Find where the given text appears and provide that cell's center as (X, Y) coordinate. 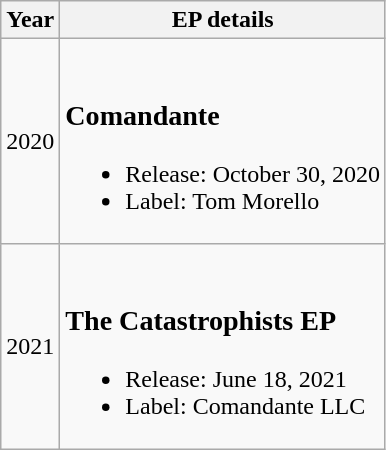
2021 (30, 346)
EP details (223, 20)
2020 (30, 142)
ComandanteRelease: October 30, 2020Label: Tom Morello (223, 142)
Year (30, 20)
The Catastrophists EPRelease: June 18, 2021Label: Comandante LLC (223, 346)
